Search for the cell housing the specified text and yield its (x, y) center coordinate. 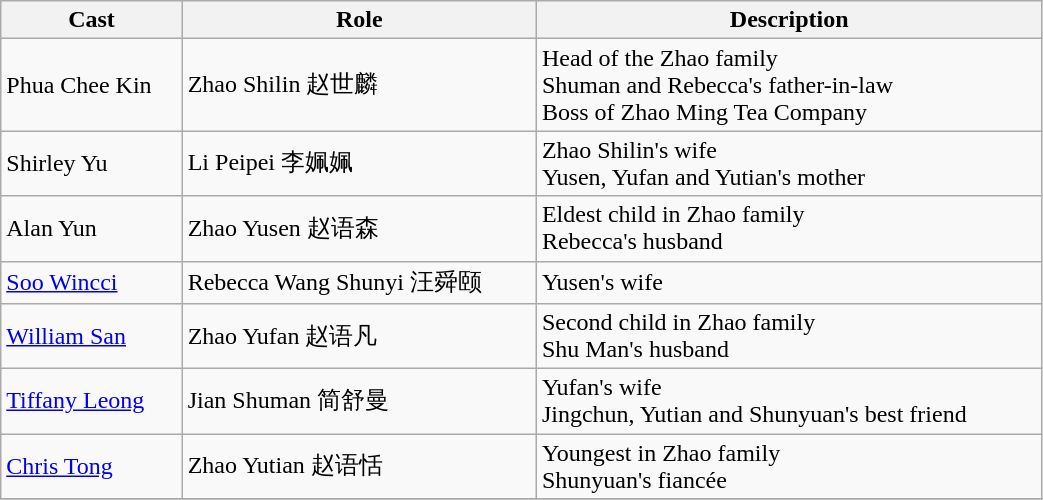
Jian Shuman 简舒曼 (359, 402)
Tiffany Leong (92, 402)
Zhao Shilin 赵世麟 (359, 85)
Description (789, 20)
Cast (92, 20)
Role (359, 20)
Head of the Zhao familyShuman and Rebecca's father-in-law Boss of Zhao Ming Tea Company (789, 85)
Youngest in Zhao family Shunyuan's fiancée (789, 466)
Li Peipei 李姵姵 (359, 164)
Chris Tong (92, 466)
Zhao Shilin's wifeYusen, Yufan and Yutian's mother (789, 164)
William San (92, 336)
Shirley Yu (92, 164)
Phua Chee Kin (92, 85)
Rebecca Wang Shunyi 汪舜颐 (359, 282)
Zhao Yutian 赵语恬 (359, 466)
Zhao Yusen 赵语森 (359, 228)
Zhao Yufan 赵语凡 (359, 336)
Yusen's wife (789, 282)
Second child in Zhao family Shu Man's husband (789, 336)
Soo Wincci (92, 282)
Eldest child in Zhao family Rebecca's husband (789, 228)
Alan Yun (92, 228)
Yufan's wife Jingchun, Yutian and Shunyuan's best friend (789, 402)
